Output the [x, y] coordinate of the center of the cell containing the given text.  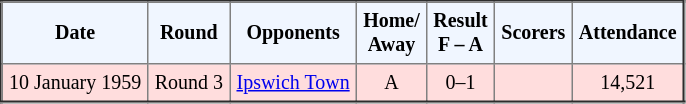
Opponents [294, 33]
Date [75, 33]
Round 3 [189, 83]
ResultF – A [461, 33]
A [391, 83]
0–1 [461, 83]
14,521 [628, 83]
10 January 1959 [75, 83]
Ipswich Town [294, 83]
Attendance [628, 33]
Scorers [534, 33]
Home/Away [391, 33]
Round [189, 33]
